Identify which cell holds the provided text, then report its [X, Y] central coordinate. 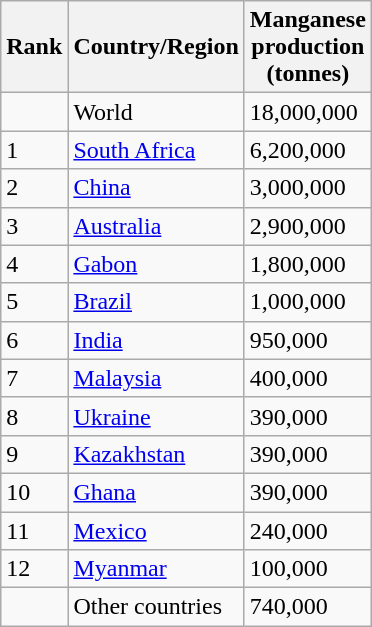
2,900,000 [308, 226]
Rank [34, 47]
18,000,000 [308, 112]
2 [34, 188]
World [156, 112]
6,200,000 [308, 150]
9 [34, 454]
Australia [156, 226]
India [156, 340]
8 [34, 416]
1,000,000 [308, 302]
Brazil [156, 302]
3 [34, 226]
740,000 [308, 607]
240,000 [308, 531]
12 [34, 569]
1,800,000 [308, 264]
Other countries [156, 607]
Mexico [156, 531]
China [156, 188]
Ghana [156, 492]
Kazakhstan [156, 454]
Malaysia [156, 378]
11 [34, 531]
400,000 [308, 378]
950,000 [308, 340]
3,000,000 [308, 188]
4 [34, 264]
Manganeseproduction(tonnes) [308, 47]
100,000 [308, 569]
10 [34, 492]
6 [34, 340]
1 [34, 150]
Ukraine [156, 416]
Myanmar [156, 569]
South Africa [156, 150]
Country/Region [156, 47]
5 [34, 302]
7 [34, 378]
Gabon [156, 264]
